Extract the (X, Y) coordinate from the center of the cell holding the provided text.  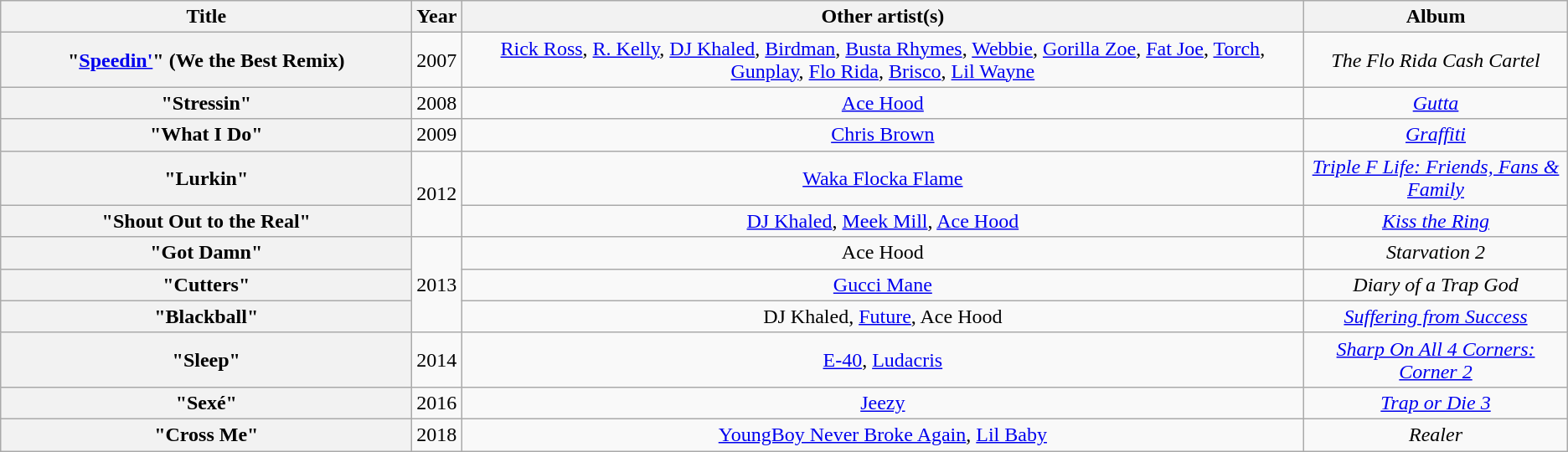
Sharp On All 4 Corners: Corner 2 (1436, 360)
"Lurkin" (206, 177)
Year (437, 17)
"Shout Out to the Real" (206, 221)
Graffiti (1436, 135)
Waka Flocka Flame (883, 177)
2008 (437, 103)
Album (1436, 17)
DJ Khaled, Future, Ace Hood (883, 316)
2016 (437, 403)
Rick Ross, R. Kelly, DJ Khaled, Birdman, Busta Rhymes, Webbie, Gorilla Zoe, Fat Joe, Torch, Gunplay, Flo Rida, Brisco, Lil Wayne (883, 60)
DJ Khaled, Meek Mill, Ace Hood (883, 221)
Diary of a Trap God (1436, 285)
E-40, Ludacris (883, 360)
Gutta (1436, 103)
Realer (1436, 434)
Starvation 2 (1436, 253)
"Stressin" (206, 103)
Trap or Die 3 (1436, 403)
2018 (437, 434)
Other artist(s) (883, 17)
Kiss the Ring (1436, 221)
"Cutters" (206, 285)
"Speedin'" (We the Best Remix) (206, 60)
Title (206, 17)
"Got Damn" (206, 253)
"Sleep" (206, 360)
Gucci Mane (883, 285)
Jeezy (883, 403)
Suffering from Success (1436, 316)
Triple F Life: Friends, Fans & Family (1436, 177)
"What I Do" (206, 135)
2013 (437, 285)
"Cross Me" (206, 434)
2009 (437, 135)
2007 (437, 60)
"Sexé" (206, 403)
Chris Brown (883, 135)
YoungBoy Never Broke Again, Lil Baby (883, 434)
The Flo Rida Cash Cartel (1436, 60)
2014 (437, 360)
2012 (437, 194)
"Blackball" (206, 316)
